Search for the cell housing the specified text and yield its (X, Y) center coordinate. 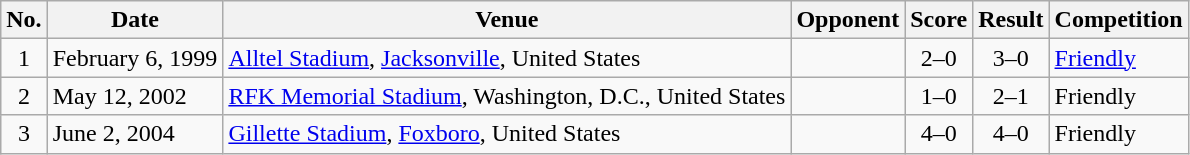
June 2, 2004 (135, 134)
May 12, 2002 (135, 96)
1 (24, 58)
Opponent (848, 20)
Alltel Stadium, Jacksonville, United States (507, 58)
Competition (1118, 20)
2–1 (1011, 96)
Score (939, 20)
3–0 (1011, 58)
Date (135, 20)
Venue (507, 20)
2 (24, 96)
Gillette Stadium, Foxboro, United States (507, 134)
Result (1011, 20)
3 (24, 134)
RFK Memorial Stadium, Washington, D.C., United States (507, 96)
1–0 (939, 96)
2–0 (939, 58)
February 6, 1999 (135, 58)
No. (24, 20)
